Locate the cell with the specified text and output its [x, y] center coordinate. 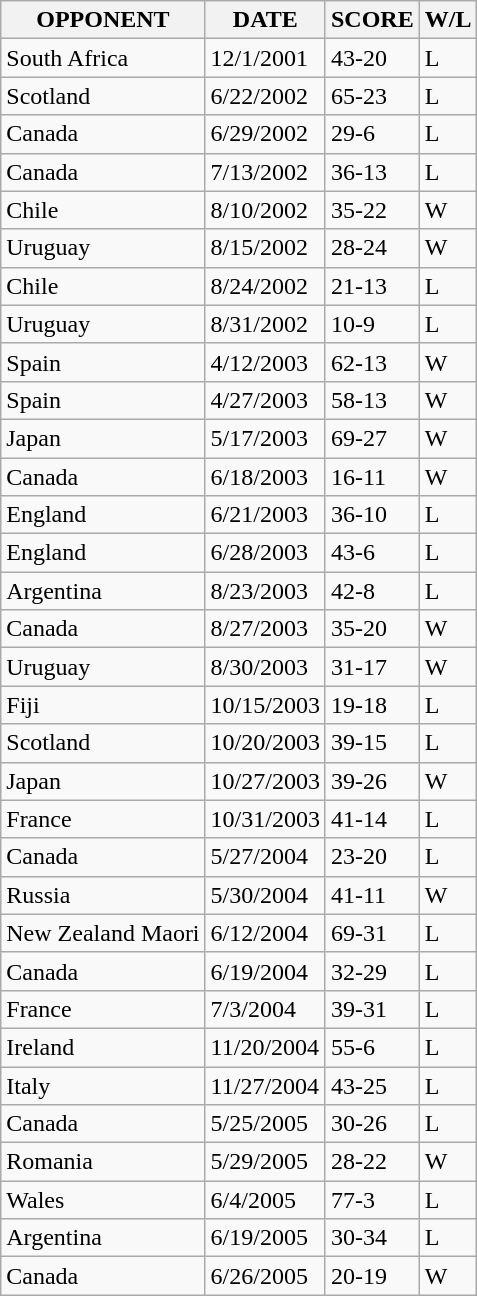
5/29/2005 [265, 1162]
6/26/2005 [265, 1276]
5/30/2004 [265, 895]
39-26 [372, 781]
41-11 [372, 895]
21-13 [372, 286]
7/13/2002 [265, 172]
DATE [265, 20]
Italy [103, 1085]
69-31 [372, 933]
36-13 [372, 172]
28-24 [372, 248]
5/25/2005 [265, 1124]
43-6 [372, 553]
10/15/2003 [265, 705]
29-6 [372, 134]
32-29 [372, 971]
5/27/2004 [265, 857]
10/31/2003 [265, 819]
36-10 [372, 515]
Russia [103, 895]
OPPONENT [103, 20]
Ireland [103, 1047]
28-22 [372, 1162]
10/20/2003 [265, 743]
6/4/2005 [265, 1200]
11/20/2004 [265, 1047]
6/21/2003 [265, 515]
16-11 [372, 477]
6/28/2003 [265, 553]
South Africa [103, 58]
New Zealand Maori [103, 933]
43-25 [372, 1085]
6/22/2002 [265, 96]
Wales [103, 1200]
SCORE [372, 20]
5/17/2003 [265, 438]
W/L [448, 20]
Romania [103, 1162]
35-22 [372, 210]
62-13 [372, 362]
10/27/2003 [265, 781]
11/27/2004 [265, 1085]
4/12/2003 [265, 362]
39-31 [372, 1009]
23-20 [372, 857]
8/27/2003 [265, 629]
4/27/2003 [265, 400]
42-8 [372, 591]
58-13 [372, 400]
43-20 [372, 58]
8/31/2002 [265, 324]
20-19 [372, 1276]
6/18/2003 [265, 477]
8/23/2003 [265, 591]
19-18 [372, 705]
Fiji [103, 705]
65-23 [372, 96]
8/15/2002 [265, 248]
8/10/2002 [265, 210]
8/30/2003 [265, 667]
6/19/2005 [265, 1238]
39-15 [372, 743]
31-17 [372, 667]
41-14 [372, 819]
6/19/2004 [265, 971]
55-6 [372, 1047]
8/24/2002 [265, 286]
12/1/2001 [265, 58]
69-27 [372, 438]
6/12/2004 [265, 933]
30-34 [372, 1238]
35-20 [372, 629]
6/29/2002 [265, 134]
30-26 [372, 1124]
7/3/2004 [265, 1009]
10-9 [372, 324]
77-3 [372, 1200]
